Provide the (x, y) coordinate of the cell's center where the given text is located.  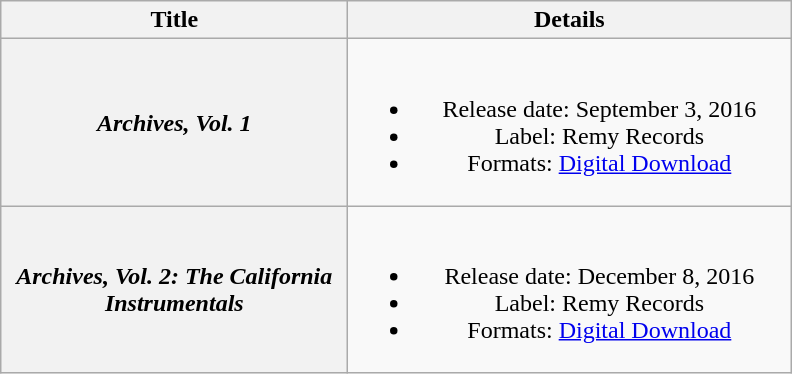
Archives, Vol. 2: The California Instrumentals (174, 290)
Release date: December 8, 2016Label: Remy RecordsFormats: Digital Download (570, 290)
Release date: September 3, 2016Label: Remy RecordsFormats: Digital Download (570, 122)
Details (570, 20)
Title (174, 20)
Archives, Vol. 1 (174, 122)
